Return [X, Y] of the center of cell containing provided text 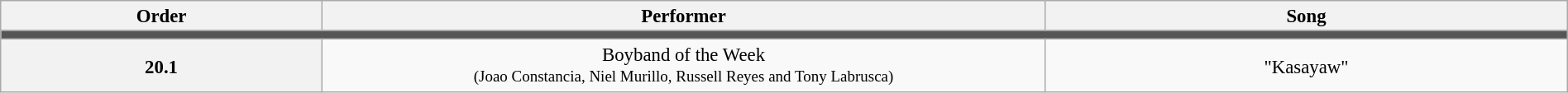
20.1 [162, 66]
"Kasayaw" [1307, 66]
Boyband of the Week (Joao Constancia, Niel Murillo, Russell Reyes and Tony Labrusca) [683, 66]
Order [162, 16]
Performer [683, 16]
Song [1307, 16]
